Extract the (x, y) coordinate from the center of the cell holding the provided text.  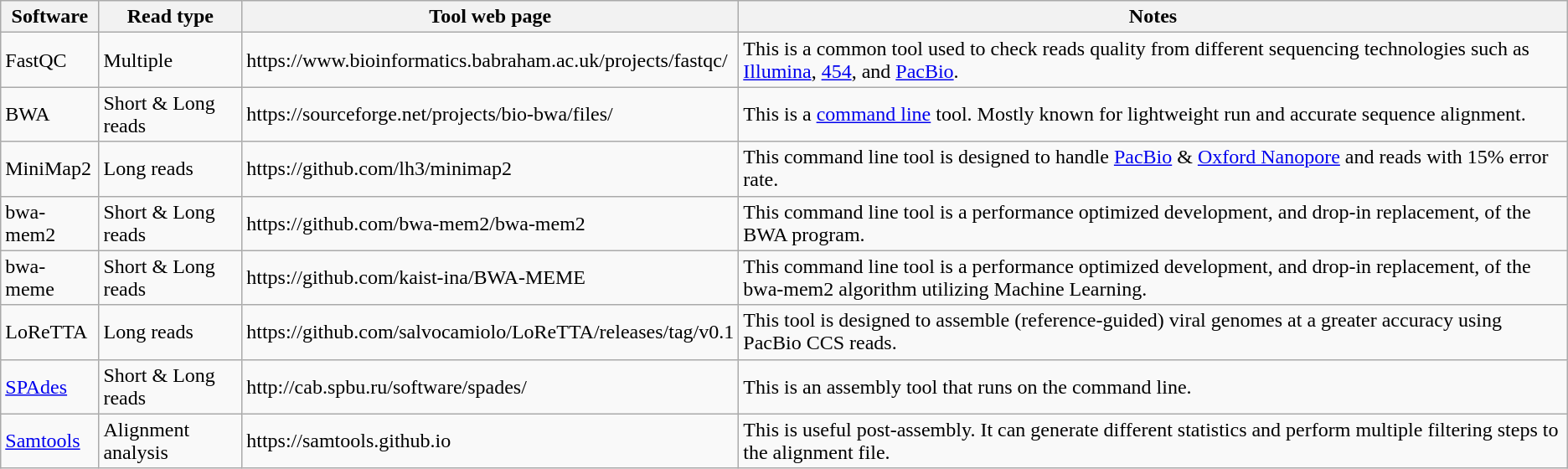
Samtools (50, 441)
MiniMap2 (50, 169)
http://cab.spbu.ru/software/spades/ (491, 387)
This is an assembly tool that runs on the command line. (1153, 387)
https://github.com/kaist-ina/BWA-MEME (491, 278)
https://github.com/salvocamiolo/LoReTTA/releases/tag/v0.1 (491, 332)
This is useful post-assembly. It can generate different statistics and perform multiple filtering steps to the alignment file. (1153, 441)
This is a command line tool. Mostly known for lightweight run and accurate sequence alignment. (1153, 114)
https://samtools.github.io (491, 441)
SPAdes (50, 387)
bwa-meme (50, 278)
https://github.com/bwa-mem2/bwa-mem2 (491, 223)
This tool is designed to assemble (reference-guided) viral genomes at a greater accuracy using PacBio CCS reads. (1153, 332)
https://sourceforge.net/projects/bio-bwa/files/ (491, 114)
Software (50, 17)
This is a common tool used to check reads quality from different sequencing technologies such as Illumina, 454, and PacBio. (1153, 60)
This command line tool is a performance optimized development, and drop-in replacement, of the bwa-mem2 algorithm utilizing Machine Learning. (1153, 278)
This command line tool is a performance optimized development, and drop-in replacement, of the BWA program. (1153, 223)
Alignment analysis (171, 441)
BWA (50, 114)
This command line tool is designed to handle PacBio & Oxford Nanopore and reads with 15% error rate. (1153, 169)
LoReTTA (50, 332)
https://github.com/lh3/minimap2 (491, 169)
Notes (1153, 17)
Read type (171, 17)
FastQC (50, 60)
Multiple (171, 60)
https://www.bioinformatics.babraham.ac.uk/projects/fastqc/ (491, 60)
Tool web page (491, 17)
bwa-mem2 (50, 223)
